Locate the cell with the specified text and output its [X, Y] center coordinate. 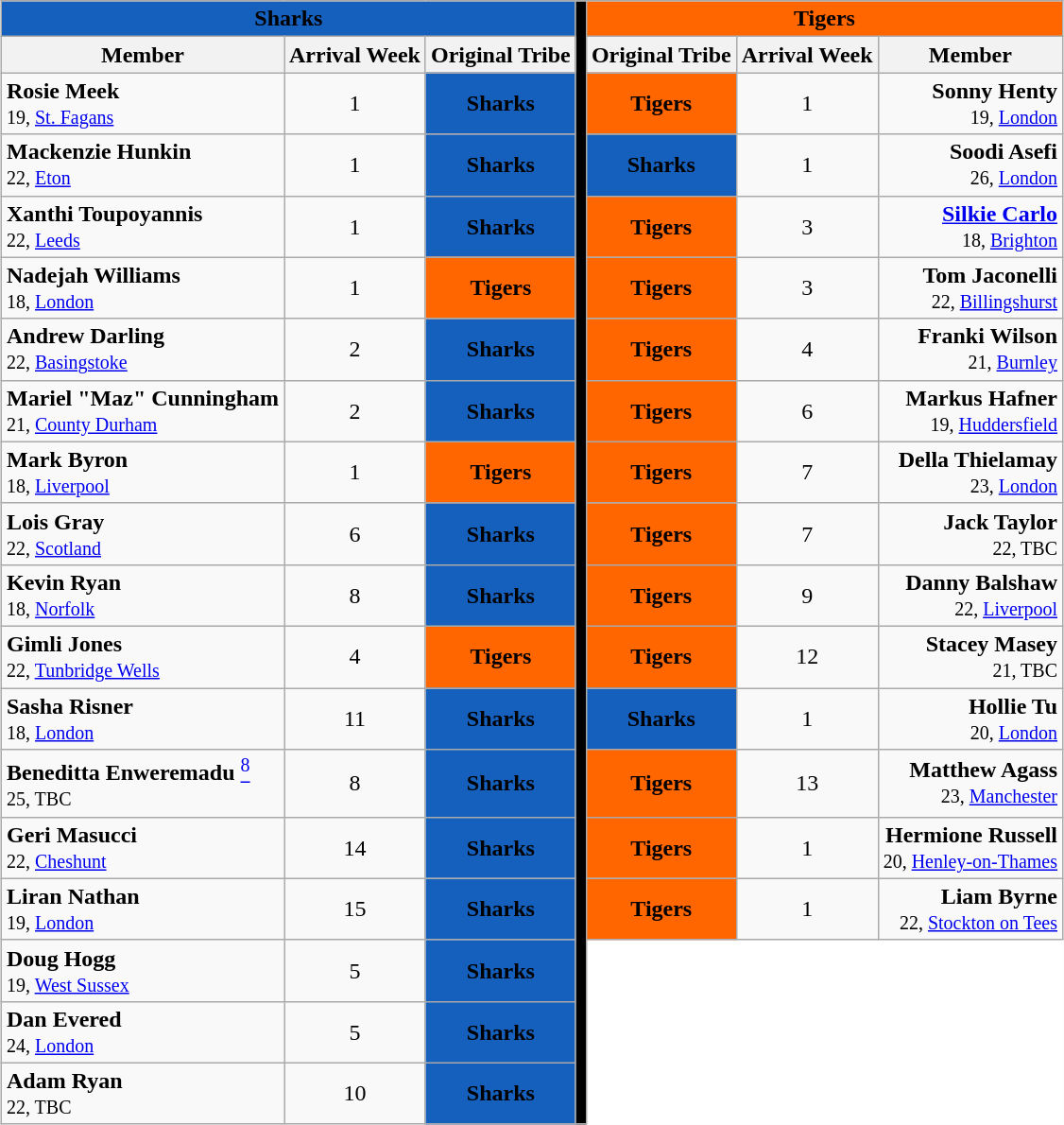
15 [354, 909]
Della Thielamay23, London [970, 473]
Hollie Tu20, London [970, 718]
Matthew Agass23, Manchester [970, 784]
Liran Nathan19, London [142, 909]
Hermione Russell20, Henley-on-Thames [970, 847]
Silkie Carlo18, Brighton [970, 227]
Markus Hafner19, Huddersfield [970, 410]
Sasha Risner18, London [142, 718]
Liam Byrne22, Stockton on Tees [970, 909]
Mark Byron 18, Liverpool [142, 473]
Stacey Masey21, TBC [970, 656]
Soodi Asefi26, London [970, 164]
Jack Taylor22, TBC [970, 533]
Tom Jaconelli22, Billingshurst [970, 287]
14 [354, 847]
Danny Balshaw22, Liverpool [970, 596]
Sonny Henty19, London [970, 104]
9 [807, 596]
Mackenzie Hunkin 22, Eton [142, 164]
Franki Wilson21, Burnley [970, 350]
Adam Ryan 22, TBC [142, 1093]
Gimli Jones 22, Tunbridge Wells [142, 656]
Mariel "Maz" Cunningham 21, County Durham [142, 410]
12 [807, 656]
Rosie Meek19, St. Fagans [142, 104]
Andrew Darling 22, Basingstoke [142, 350]
Geri Masucci22, Cheshunt [142, 847]
Dan Evered24, London [142, 1032]
Kevin Ryan18, Norfolk [142, 596]
Nadejah Williams18, London [142, 287]
10 [354, 1093]
Lois Gray22, Scotland [142, 533]
Xanthi Toupoyannis22, Leeds [142, 227]
Beneditta Enweremadu 825, TBC [142, 784]
13 [807, 784]
11 [354, 718]
Doug Hogg19, West Sussex [142, 970]
